For the text-containing cell, return its midpoint in (X, Y) coordinate format. 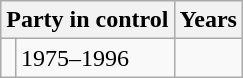
1975–1996 (94, 58)
Years (208, 20)
Party in control (88, 20)
